Extract the [X, Y] coordinate from the center of the cell holding the provided text.  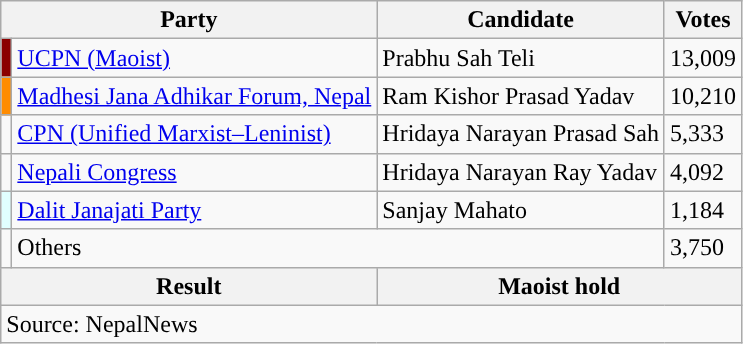
1,184 [702, 210]
Nepali Congress [194, 172]
Votes [702, 20]
UCPN (Maoist) [194, 58]
Sanjay Mahato [521, 210]
4,092 [702, 172]
Hridaya Narayan Prasad Sah [521, 134]
Madhesi Jana Adhikar Forum, Nepal [194, 96]
13,009 [702, 58]
Source: NepalNews [372, 324]
Dalit Janajati Party [194, 210]
3,750 [702, 248]
Prabhu Sah Teli [521, 58]
Candidate [521, 20]
Result [189, 286]
5,333 [702, 134]
Ram Kishor Prasad Yadav [521, 96]
Maoist hold [560, 286]
10,210 [702, 96]
Hridaya Narayan Ray Yadav [521, 172]
CPN (Unified Marxist–Leninist) [194, 134]
Party [189, 20]
Others [338, 248]
